Pinpoint the cell where the given text exists, returning its [X, Y] midpoint coordinate. 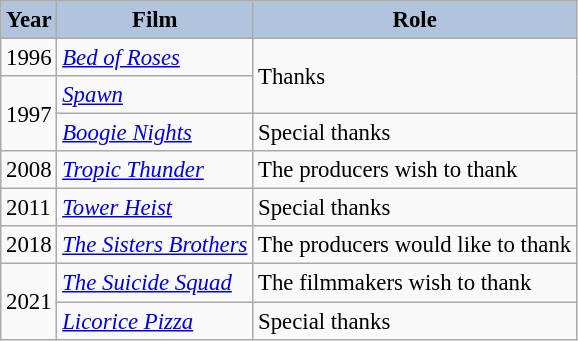
1996 [29, 58]
Spawn [155, 95]
Thanks [415, 76]
The producers would like to thank [415, 245]
Role [415, 20]
Bed of Roses [155, 58]
2011 [29, 208]
The Suicide Squad [155, 283]
2018 [29, 245]
Boogie Nights [155, 133]
Film [155, 20]
The Sisters Brothers [155, 245]
Tower Heist [155, 208]
2021 [29, 302]
Year [29, 20]
The producers wish to thank [415, 170]
2008 [29, 170]
The filmmakers wish to thank [415, 283]
Tropic Thunder [155, 170]
1997 [29, 114]
Licorice Pizza [155, 321]
